Provide the (x, y) coordinate of the cell's center where the given text is located.  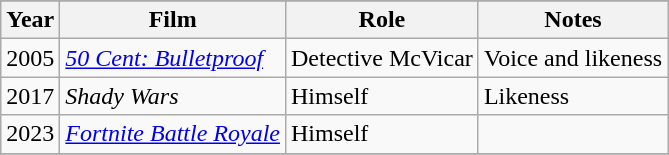
Film (173, 20)
Voice and likeness (572, 58)
Role (382, 20)
Shady Wars (173, 96)
Likeness (572, 96)
50 Cent: Bulletproof (173, 58)
Year (30, 20)
2017 (30, 96)
Notes (572, 20)
Fortnite Battle Royale (173, 134)
Detective McVicar (382, 58)
2023 (30, 134)
2005 (30, 58)
